Locate the cell with the specified text and output its (X, Y) center coordinate. 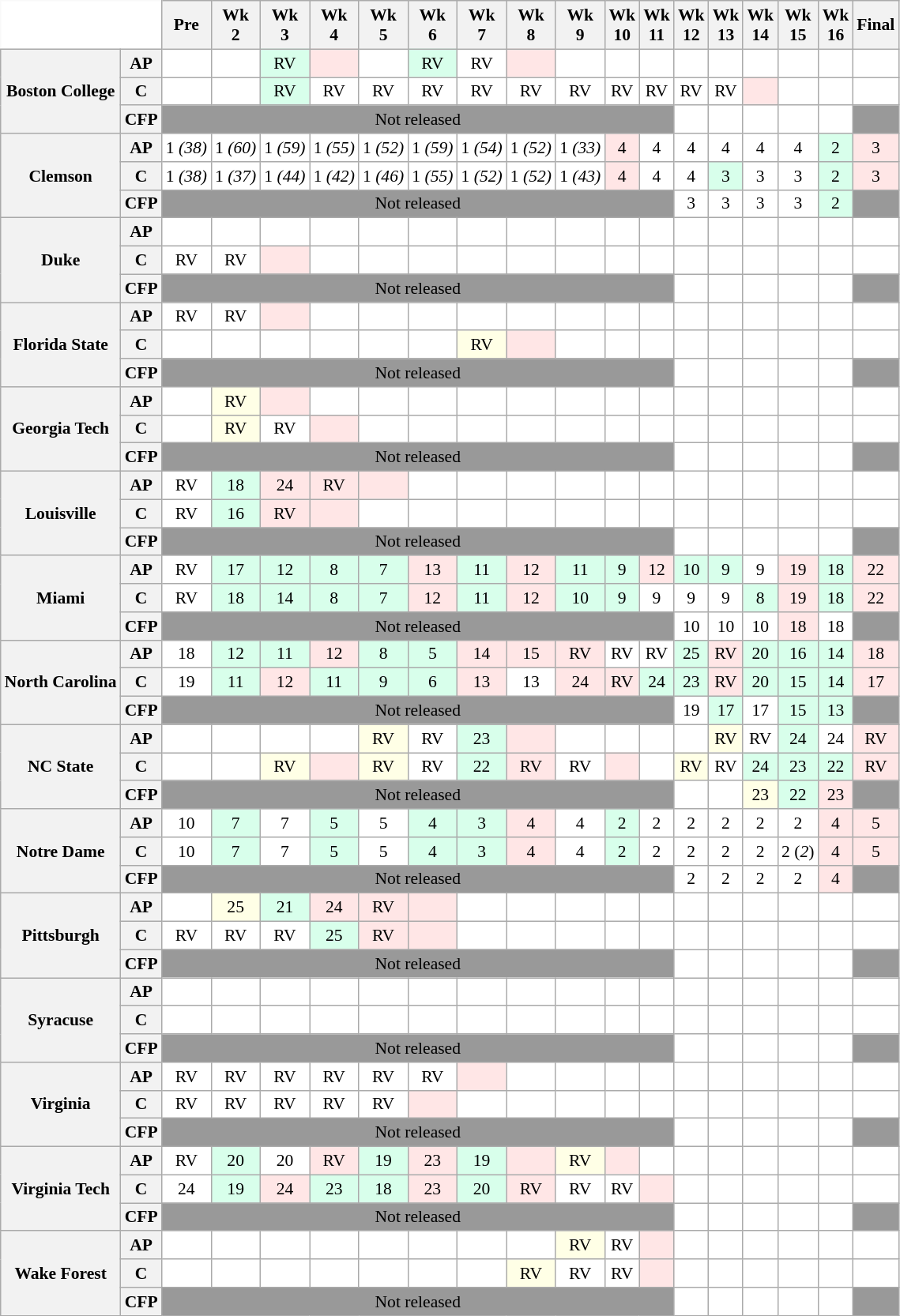
1 (44) (284, 176)
Syracuse (61, 1021)
Wk15 (798, 25)
Pittsburgh (61, 935)
1 (42) (334, 176)
Virginia (61, 1104)
1 (33) (580, 148)
Wk2 (235, 25)
Final (876, 25)
Notre Dame (61, 852)
Wk16 (836, 25)
Wk6 (432, 25)
Pre (186, 25)
1 (46) (383, 176)
2 (2) (798, 852)
Wk8 (531, 25)
Wk14 (760, 25)
Georgia Tech (61, 430)
Louisville (61, 513)
Wk12 (691, 25)
Virginia Tech (61, 1190)
Clemson (61, 175)
Miami (61, 599)
Wk11 (657, 25)
Wk4 (334, 25)
Wk7 (481, 25)
6 (432, 682)
NC State (61, 766)
Wake Forest (61, 1273)
1 (37) (235, 176)
North Carolina (61, 682)
Duke (61, 261)
21 (284, 908)
Wk10 (622, 25)
1 (43) (580, 176)
Boston College (61, 92)
1 (54) (481, 148)
1 (60) (235, 148)
Wk5 (383, 25)
Florida State (61, 344)
Wk3 (284, 25)
Wk9 (580, 25)
Wk13 (726, 25)
